Search for the cell housing the specified text and yield its (x, y) center coordinate. 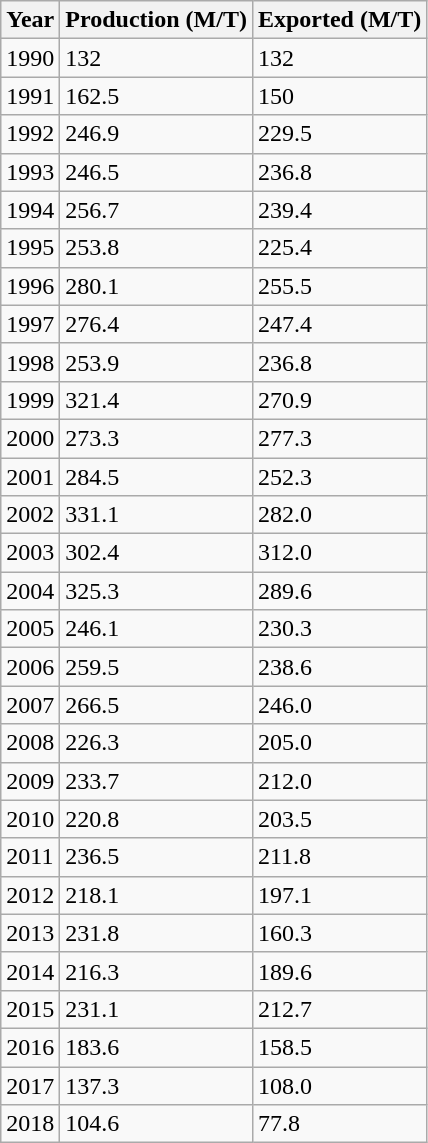
289.6 (339, 591)
2007 (30, 705)
2015 (30, 1009)
2010 (30, 819)
137.3 (156, 1085)
160.3 (339, 933)
277.3 (339, 438)
302.4 (156, 553)
108.0 (339, 1085)
158.5 (339, 1047)
259.5 (156, 667)
284.5 (156, 477)
2000 (30, 438)
1998 (30, 362)
218.1 (156, 895)
1992 (30, 134)
255.5 (339, 286)
236.5 (156, 857)
229.5 (339, 134)
2008 (30, 743)
270.9 (339, 400)
273.3 (156, 438)
1994 (30, 210)
Year (30, 20)
2003 (30, 553)
231.8 (156, 933)
246.0 (339, 705)
150 (339, 96)
2011 (30, 857)
Exported (M/T) (339, 20)
321.4 (156, 400)
216.3 (156, 971)
280.1 (156, 286)
212.7 (339, 1009)
104.6 (156, 1124)
2014 (30, 971)
1999 (30, 400)
230.3 (339, 629)
Production (M/T) (156, 20)
183.6 (156, 1047)
2016 (30, 1047)
2004 (30, 591)
253.9 (156, 362)
312.0 (339, 553)
77.8 (339, 1124)
239.4 (339, 210)
2012 (30, 895)
203.5 (339, 819)
1995 (30, 248)
226.3 (156, 743)
2002 (30, 515)
2018 (30, 1124)
162.5 (156, 96)
205.0 (339, 743)
1991 (30, 96)
2001 (30, 477)
1997 (30, 324)
246.1 (156, 629)
276.4 (156, 324)
252.3 (339, 477)
247.4 (339, 324)
282.0 (339, 515)
197.1 (339, 895)
2006 (30, 667)
231.1 (156, 1009)
212.0 (339, 781)
189.6 (339, 971)
2009 (30, 781)
2005 (30, 629)
266.5 (156, 705)
1996 (30, 286)
2013 (30, 933)
211.8 (339, 857)
246.5 (156, 172)
256.7 (156, 210)
331.1 (156, 515)
325.3 (156, 591)
233.7 (156, 781)
246.9 (156, 134)
2017 (30, 1085)
238.6 (339, 667)
1990 (30, 58)
225.4 (339, 248)
253.8 (156, 248)
220.8 (156, 819)
1993 (30, 172)
